Capture the cell that displays the provided text and extract its (X, Y) central coordinate. 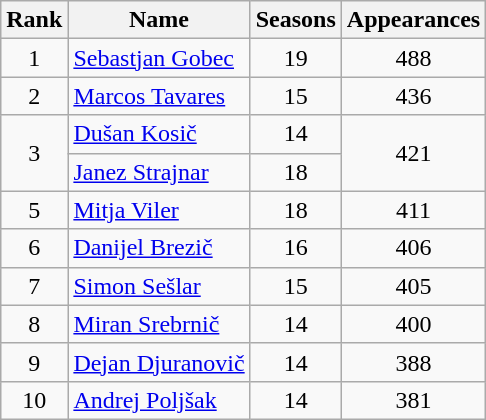
Dejan Djuranovič (159, 362)
Simon Sešlar (159, 286)
10 (34, 400)
Janez Strajnar (159, 172)
Dušan Kosič (159, 134)
388 (413, 362)
3 (34, 153)
421 (413, 153)
6 (34, 248)
436 (413, 96)
411 (413, 210)
16 (296, 248)
Marcos Tavares (159, 96)
8 (34, 324)
Appearances (413, 20)
5 (34, 210)
1 (34, 58)
2 (34, 96)
Miran Srebrnič (159, 324)
381 (413, 400)
Name (159, 20)
9 (34, 362)
19 (296, 58)
Seasons (296, 20)
Sebastjan Gobec (159, 58)
406 (413, 248)
Andrej Poljšak (159, 400)
7 (34, 286)
400 (413, 324)
Danijel Brezič (159, 248)
488 (413, 58)
Rank (34, 20)
405 (413, 286)
Mitja Viler (159, 210)
